From the cell containing the given text, extract its center point as (X, Y) coordinate. 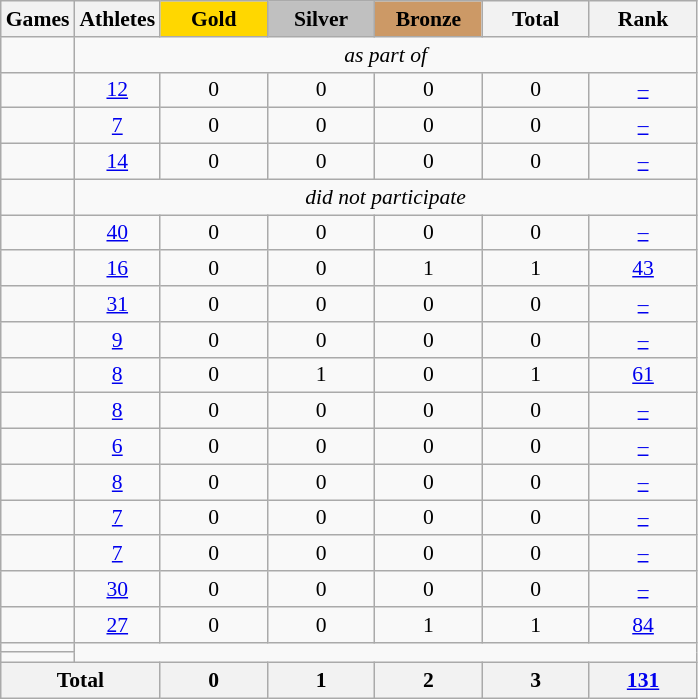
16 (117, 269)
131 (642, 681)
Silver (320, 19)
Bronze (428, 19)
30 (117, 589)
as part of (385, 55)
Gold (214, 19)
did not participate (385, 197)
27 (117, 625)
Athletes (117, 19)
40 (117, 233)
31 (117, 304)
2 (428, 681)
Rank (642, 19)
9 (117, 340)
Games (38, 19)
61 (642, 375)
84 (642, 625)
14 (117, 162)
6 (117, 447)
43 (642, 269)
12 (117, 90)
3 (536, 681)
